Detect which cell encompasses the target text, then output its [x, y] center coordinate. 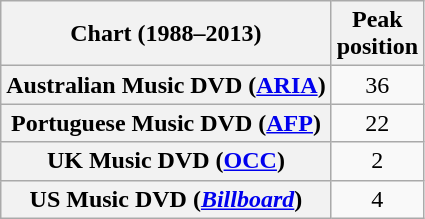
Portuguese Music DVD (AFP) [166, 123]
UK Music DVD (OCC) [166, 161]
2 [377, 161]
4 [377, 199]
Australian Music DVD (ARIA) [166, 85]
22 [377, 123]
36 [377, 85]
Chart (1988–2013) [166, 34]
US Music DVD (Billboard) [166, 199]
Peakposition [377, 34]
